For the text-containing cell, return its midpoint in [X, Y] coordinate format. 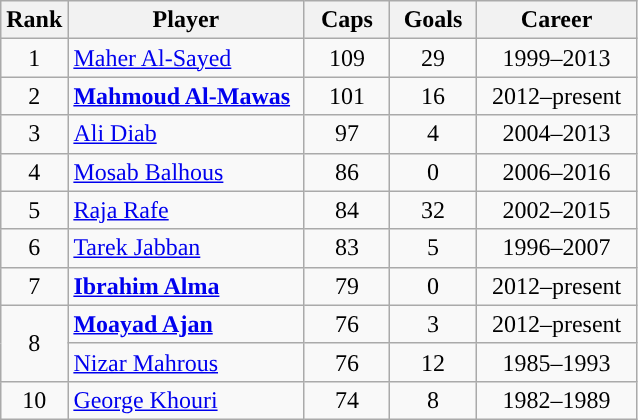
Goals [433, 20]
1982–1989 [556, 400]
16 [433, 96]
Mahmoud Al-Mawas [186, 96]
1999–2013 [556, 58]
Nizar Mahrous [186, 362]
10 [34, 400]
Ibrahim Alma [186, 286]
Raja Rafe [186, 210]
Tarek Jabban [186, 248]
2 [34, 96]
Maher Al-Sayed [186, 58]
Caps [347, 20]
32 [433, 210]
2002–2015 [556, 210]
29 [433, 58]
12 [433, 362]
Career [556, 20]
Moayad Ajan [186, 324]
79 [347, 286]
1 [34, 58]
109 [347, 58]
7 [34, 286]
101 [347, 96]
74 [347, 400]
86 [347, 172]
2006–2016 [556, 172]
2004–2013 [556, 134]
Rank [34, 20]
1996–2007 [556, 248]
Mosab Balhous [186, 172]
Ali Diab [186, 134]
1985–1993 [556, 362]
Player [186, 20]
83 [347, 248]
George Khouri [186, 400]
84 [347, 210]
97 [347, 134]
6 [34, 248]
